Scan for the cell matching the given text and deliver its (x, y) coordinate at center. 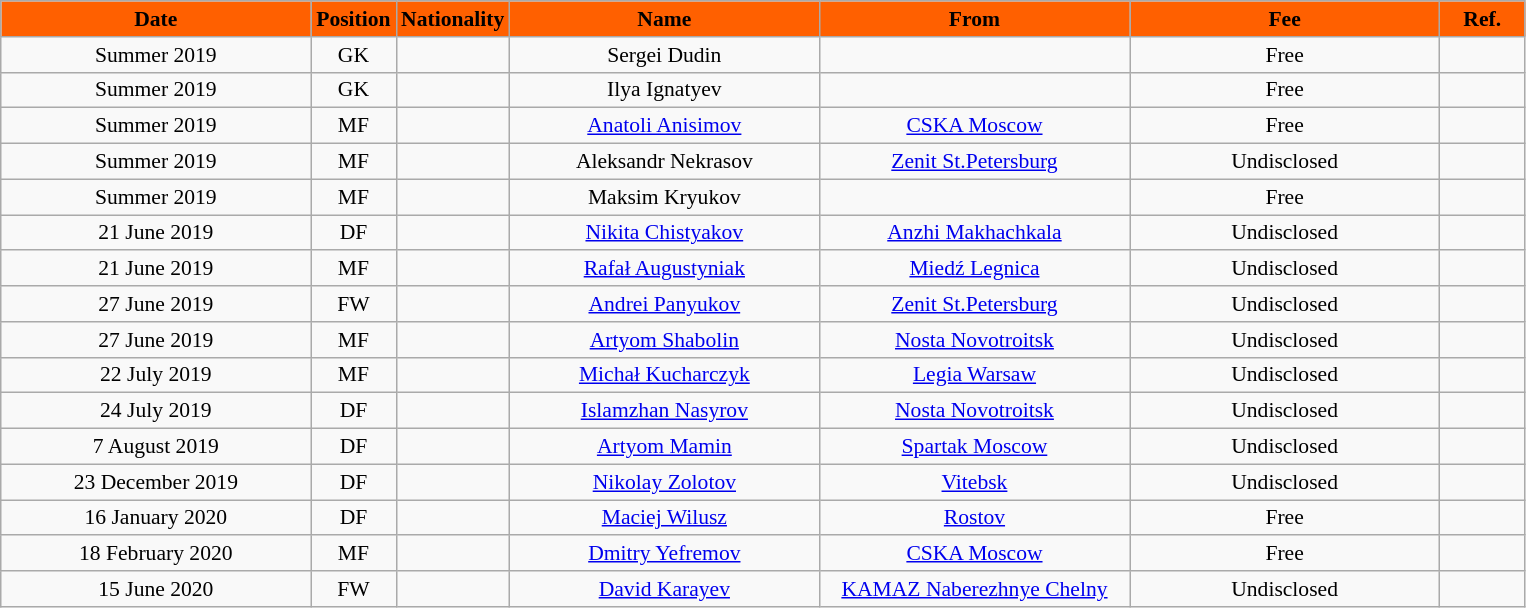
18 February 2020 (156, 554)
Dmitry Yefremov (664, 554)
Date (156, 19)
7 August 2019 (156, 447)
Rafał Augustyniak (664, 269)
24 July 2019 (156, 411)
Artyom Mamin (664, 447)
Rostov (974, 518)
Nikolay Zolotov (664, 482)
Position (354, 19)
Anatoli Anisimov (664, 126)
Ref. (1482, 19)
22 July 2019 (156, 375)
Sergei Dudin (664, 55)
Fee (1285, 19)
Maksim Kryukov (664, 197)
KAMAZ Naberezhnye Chelny (974, 589)
23 December 2019 (156, 482)
Michał Kucharczyk (664, 375)
Ilya Ignatyev (664, 90)
David Karayev (664, 589)
Aleksandr Nekrasov (664, 162)
Miedź Legnica (974, 269)
Vitebsk (974, 482)
Anzhi Makhachkala (974, 233)
Spartak Moscow (974, 447)
From (974, 19)
Maciej Wilusz (664, 518)
Name (664, 19)
Legia Warsaw (974, 375)
Nationality (452, 19)
Islamzhan Nasyrov (664, 411)
16 January 2020 (156, 518)
15 June 2020 (156, 589)
Nikita Chistyakov (664, 233)
Andrei Panyukov (664, 304)
Artyom Shabolin (664, 340)
